Pinpoint the cell where the given text exists, returning its [x, y] midpoint coordinate. 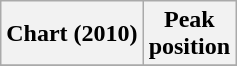
Peakposition [189, 34]
Chart (2010) [72, 34]
